Detect which cell encompasses the target text, then output its (X, Y) center coordinate. 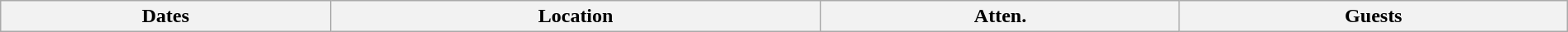
Atten. (1001, 16)
Dates (165, 16)
Guests (1373, 16)
Location (576, 16)
